Return the [x, y] coordinate for the center point of the cell that contains the specified text.  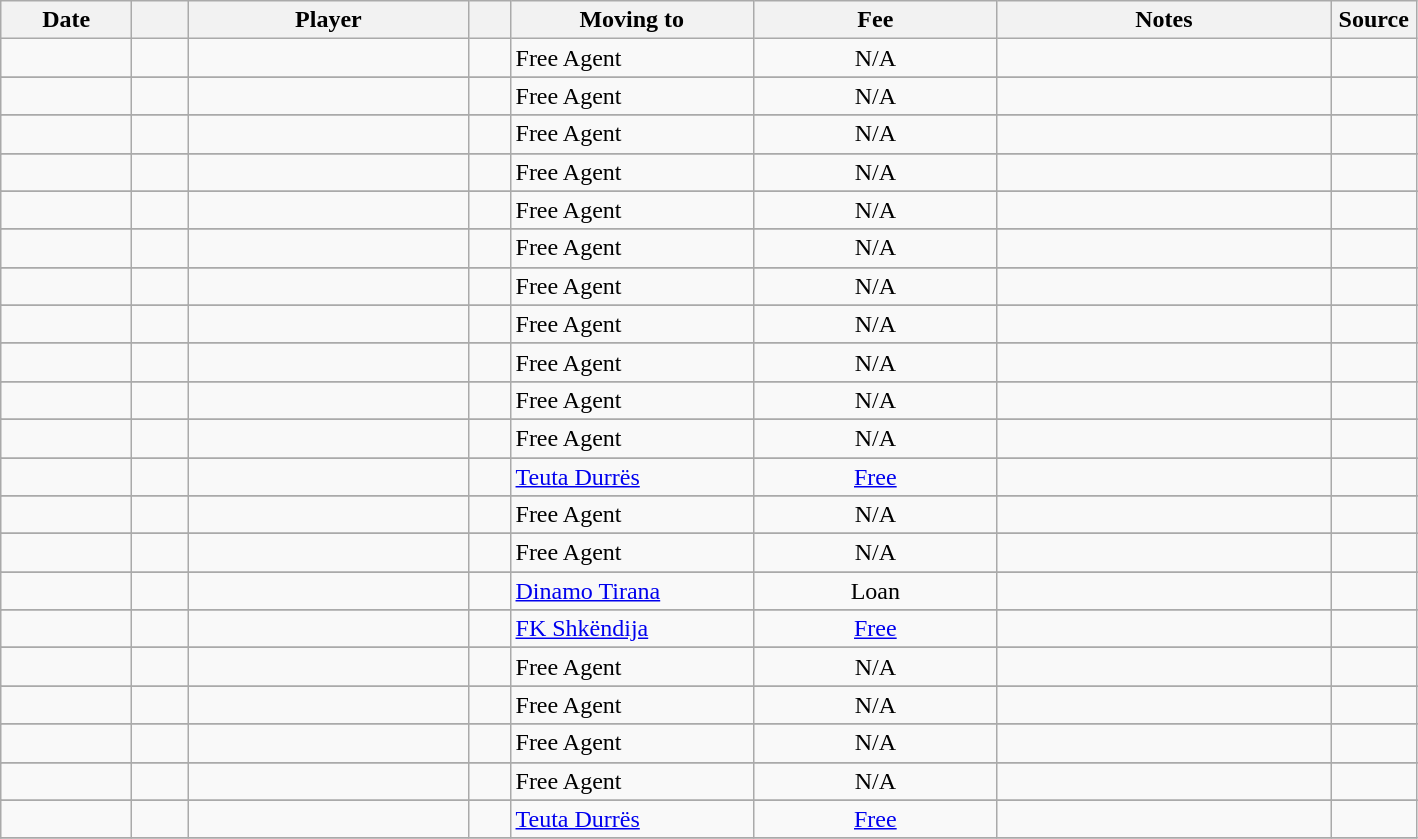
Fee [876, 20]
Dinamo Tirana [632, 591]
FK Shkëndija [632, 629]
Source [1374, 20]
Notes [1164, 20]
Moving to [632, 20]
Date [66, 20]
Loan [876, 591]
Player [328, 20]
